Locate the cell with the specified text and output its [x, y] center coordinate. 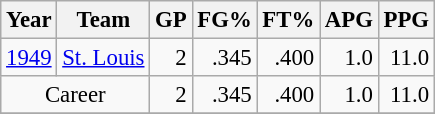
PPG [406, 20]
Team [104, 20]
St. Louis [104, 58]
APG [350, 20]
FT% [288, 20]
Career [76, 95]
Year [29, 20]
GP [171, 20]
FG% [224, 20]
1949 [29, 58]
